Provide the (x, y) coordinate of the cell's center where the given text is located.  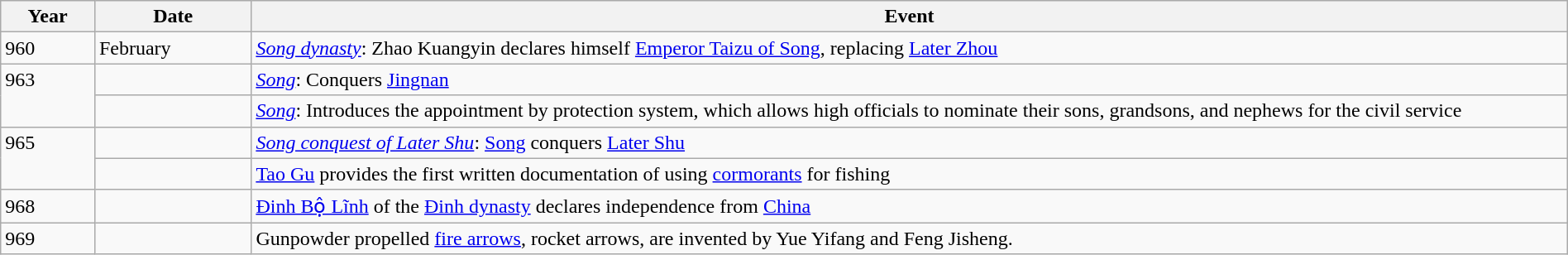
Song: Conquers Jingnan (910, 79)
Date (172, 17)
969 (48, 238)
February (172, 48)
Song conquest of Later Shu: Song conquers Later Shu (910, 142)
Gunpowder propelled fire arrows, rocket arrows, are invented by Yue Yifang and Feng Jisheng. (910, 238)
960 (48, 48)
Year (48, 17)
963 (48, 95)
Event (910, 17)
Tao Gu provides the first written documentation of using cormorants for fishing (910, 174)
Song dynasty: Zhao Kuangyin declares himself Emperor Taizu of Song, replacing Later Zhou (910, 48)
Đinh Bộ Lĩnh of the Đinh dynasty declares independence from China (910, 206)
965 (48, 158)
968 (48, 206)
